Provide the (x, y) coordinate of the cell's center where the given text is located.  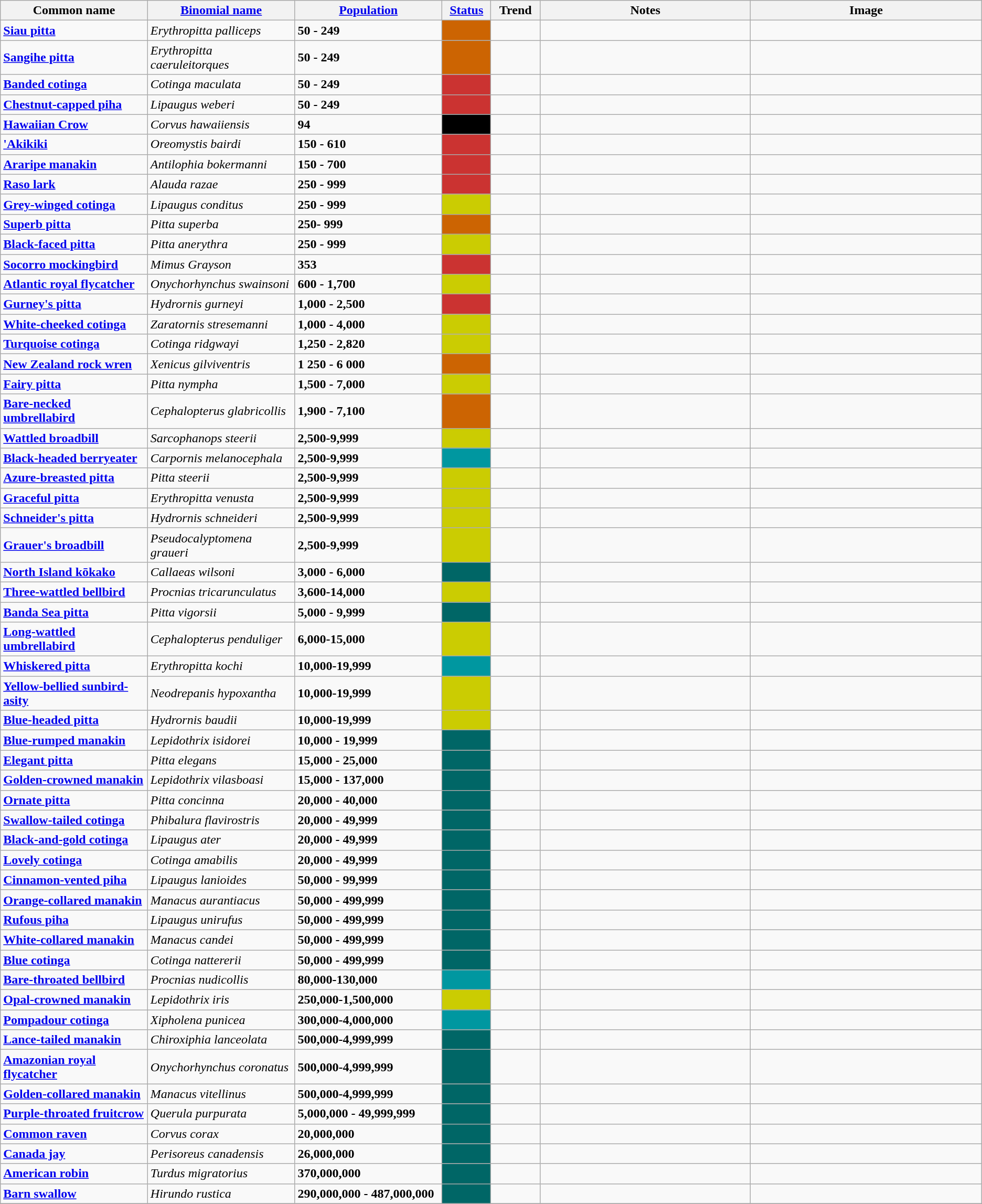
Grauer's broadbill (74, 545)
300,000-4,000,000 (368, 1020)
Cotinga nattererii (221, 960)
Araripe manakin (74, 164)
Banda Sea pitta (74, 612)
Erythropitta kochi (221, 666)
Erythropitta venusta (221, 498)
Erythropitta caeruleitorques (221, 58)
Corvus corax (221, 1134)
North Island kōkako (74, 572)
Manacus candei (221, 940)
Amazonian royal flycatcher (74, 1067)
20,000 - 40,000 (368, 800)
Carpornis melanocephala (221, 458)
Corvus hawaiiensis (221, 124)
Common name (74, 10)
Manacus aurantiacus (221, 900)
Bare-necked umbrellabird (74, 411)
Procnias nudicollis (221, 980)
Antilophia bokermanni (221, 164)
Chiroxiphia lanceolata (221, 1040)
Neodrepanis hypoxantha (221, 694)
Population (368, 10)
Pitta elegans (221, 760)
Pseudocalyptomena graueri (221, 545)
94 (368, 124)
353 (368, 264)
Lipaugus weberi (221, 104)
10,000 - 19,999 (368, 740)
'Akikiki (74, 144)
150 - 610 (368, 144)
Socorro mockingbird (74, 264)
Lovely cotinga (74, 860)
Swallow-tailed cotinga (74, 820)
Cotinga ridgwayi (221, 344)
Hydrornis schneideri (221, 518)
Superb pitta (74, 224)
Grey-winged cotinga (74, 204)
Procnias tricarunculatus (221, 592)
Hydrornis baudii (221, 720)
Onychorhynchus swainsoni (221, 284)
Bare-throated bellbird (74, 980)
Notes (645, 10)
Querula purpurata (221, 1114)
Turdus migratorius (221, 1174)
290,000,000 - 487,000,000 (368, 1194)
Blue-headed pitta (74, 720)
Three-wattled bellbird (74, 592)
Lepidothrix isidorei (221, 740)
Chestnut-capped piha (74, 104)
Rufous piha (74, 920)
250,000-1,500,000 (368, 1000)
Blue-rumped manakin (74, 740)
Siau pitta (74, 30)
American robin (74, 1174)
Pitta concinna (221, 800)
Callaeas wilsoni (221, 572)
3,000 - 6,000 (368, 572)
Gurney's pitta (74, 304)
Canada jay (74, 1154)
Graceful pitta (74, 498)
Elegant pitta (74, 760)
Black-and-gold cotinga (74, 840)
Cephalopterus penduliger (221, 639)
Ornate pitta (74, 800)
Mimus Grayson (221, 264)
370,000,000 (368, 1174)
White-collared manakin (74, 940)
Orange-collared manakin (74, 900)
Yellow-bellied sunbird-asity (74, 694)
Golden-collared manakin (74, 1094)
Pitta superba (221, 224)
Hawaiian Crow (74, 124)
Binomial name (221, 10)
Lipaugus conditus (221, 204)
150 - 700 (368, 164)
Barn swallow (74, 1194)
Cinnamon-vented piha (74, 880)
Atlantic royal flycatcher (74, 284)
Hydrornis gurneyi (221, 304)
Purple-throated fruitcrow (74, 1114)
15,000 - 25,000 (368, 760)
Cotinga amabilis (221, 860)
Lance-tailed manakin (74, 1040)
Cotinga maculata (221, 84)
Xenicus gilviventris (221, 364)
White-cheeked cotinga (74, 324)
Pitta steerii (221, 478)
Perisoreus canadensis (221, 1154)
50,000 - 99,999 (368, 880)
New Zealand rock wren (74, 364)
Lipaugus ater (221, 840)
Schneider's pitta (74, 518)
Black-faced pitta (74, 244)
Zaratornis stresemanni (221, 324)
1,000 - 4,000 (368, 324)
15,000 - 137,000 (368, 780)
Erythropitta palliceps (221, 30)
Common raven (74, 1134)
Sarcophanops steerii (221, 438)
Lepidothrix iris (221, 1000)
Lipaugus unirufus (221, 920)
5,000,000 - 49,999,999 (368, 1114)
20,000,000 (368, 1134)
Sangihe pitta (74, 58)
Opal-crowned manakin (74, 1000)
Fairy pitta (74, 384)
Whiskered pitta (74, 666)
3,600-14,000 (368, 592)
Turquoise cotinga (74, 344)
1,000 - 2,500 (368, 304)
Onychorhynchus coronatus (221, 1067)
1 250 - 6 000 (368, 364)
Image (866, 10)
1,500 - 7,000 (368, 384)
80,000-130,000 (368, 980)
Status (466, 10)
Pompadour cotinga (74, 1020)
1,250 - 2,820 (368, 344)
6,000-15,000 (368, 639)
250- 999 (368, 224)
Azure-breasted pitta (74, 478)
Xipholena punicea (221, 1020)
Trend (516, 10)
Cephalopterus glabricollis (221, 411)
Manacus vitellinus (221, 1094)
Black-headed berryeater (74, 458)
Blue cotinga (74, 960)
Alauda razae (221, 184)
Lepidothrix vilasboasi (221, 780)
Pitta nympha (221, 384)
5,000 - 9,999 (368, 612)
Banded cotinga (74, 84)
Pitta anerythra (221, 244)
Golden-crowned manakin (74, 780)
Long-wattled umbrellabird (74, 639)
Wattled broadbill (74, 438)
600 - 1,700 (368, 284)
Lipaugus lanioides (221, 880)
Raso lark (74, 184)
1,900 - 7,100 (368, 411)
26,000,000 (368, 1154)
Hirundo rustica (221, 1194)
Pitta vigorsii (221, 612)
Phibalura flavirostris (221, 820)
Oreomystis bairdi (221, 144)
